Identify which cell holds the provided text, then report its [x, y] central coordinate. 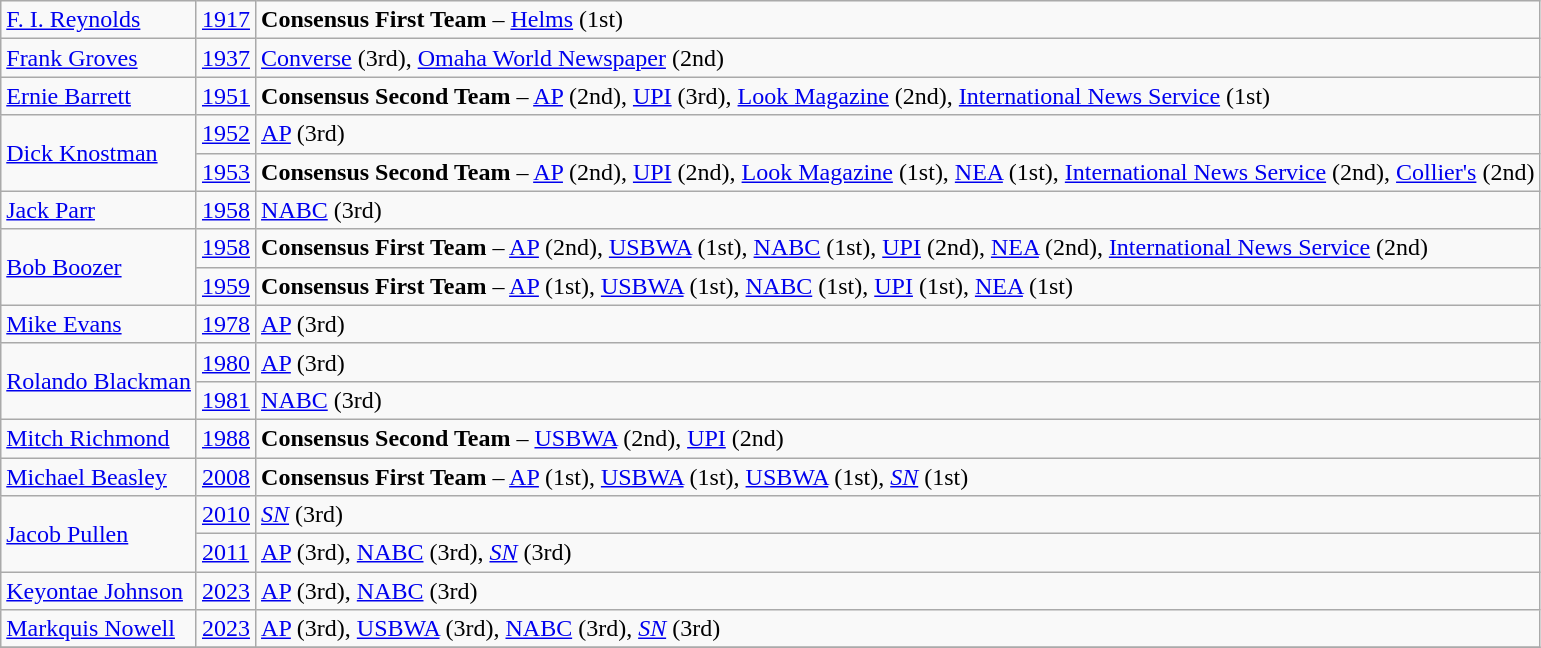
Michael Beasley [99, 477]
2008 [226, 477]
Jack Parr [99, 210]
Jacob Pullen [99, 534]
AP (3rd), USBWA (3rd), NABC (3rd), SN (3rd) [898, 629]
Consensus First Team – AP (1st), USBWA (1st), NABC (1st), UPI (1st), NEA (1st) [898, 286]
1952 [226, 134]
1959 [226, 286]
SN (3rd) [898, 515]
Converse (3rd), Omaha World Newspaper (2nd) [898, 58]
1937 [226, 58]
1917 [226, 20]
Consensus Second Team – USBWA (2nd), UPI (2nd) [898, 438]
Bob Boozer [99, 267]
1978 [226, 324]
Rolando Blackman [99, 381]
AP (3rd), NABC (3rd), SN (3rd) [898, 553]
AP (3rd), NABC (3rd) [898, 591]
Frank Groves [99, 58]
Markquis Nowell [99, 629]
2010 [226, 515]
1953 [226, 172]
F. I. Reynolds [99, 20]
Consensus Second Team – AP (2nd), UPI (3rd), Look Magazine (2nd), International News Service (1st) [898, 96]
1951 [226, 96]
Dick Knostman [99, 153]
Consensus First Team – Helms (1st) [898, 20]
1981 [226, 400]
Consensus First Team – AP (1st), USBWA (1st), USBWA (1st), SN (1st) [898, 477]
Mike Evans [99, 324]
Consensus First Team – AP (2nd), USBWA (1st), NABC (1st), UPI (2nd), NEA (2nd), International News Service (2nd) [898, 248]
2011 [226, 553]
Keyontae Johnson [99, 591]
1980 [226, 362]
Mitch Richmond [99, 438]
Consensus Second Team – AP (2nd), UPI (2nd), Look Magazine (1st), NEA (1st), International News Service (2nd), Collier's (2nd) [898, 172]
Ernie Barrett [99, 96]
1988 [226, 438]
